Scan for the cell matching the given text and deliver its [X, Y] coordinate at center. 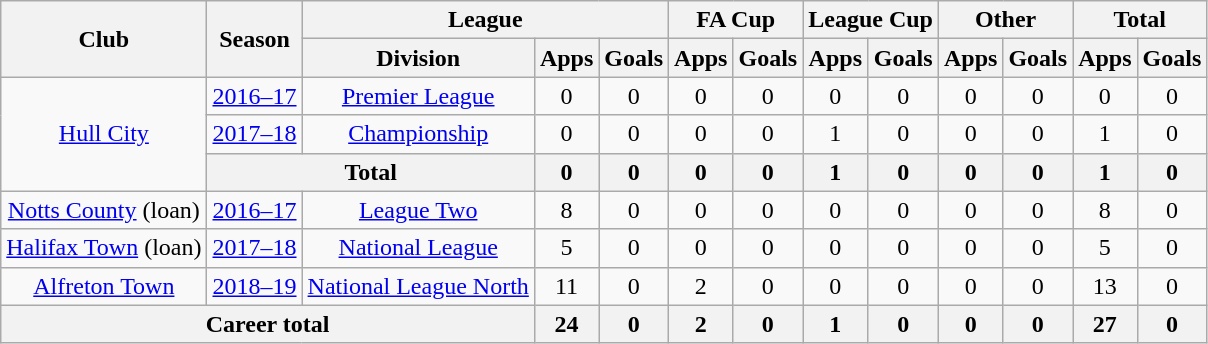
League Two [418, 210]
11 [566, 286]
League [485, 20]
National League [418, 248]
2018–19 [254, 286]
Career total [268, 324]
Hull City [104, 134]
Premier League [418, 96]
Club [104, 39]
13 [1105, 286]
Championship [418, 134]
27 [1105, 324]
Alfreton Town [104, 286]
Other [1005, 20]
National League North [418, 286]
Notts County (loan) [104, 210]
Division [418, 58]
Season [254, 39]
Halifax Town (loan) [104, 248]
FA Cup [736, 20]
League Cup [871, 20]
24 [566, 324]
